Capture the cell that displays the provided text and extract its (x, y) central coordinate. 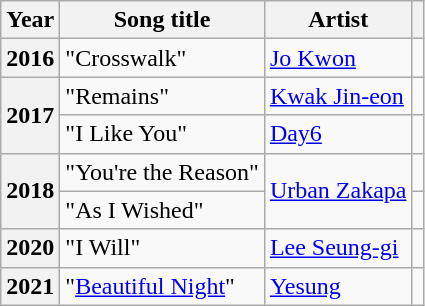
Song title (162, 20)
2020 (30, 248)
Kwak Jin-eon (338, 96)
Year (30, 20)
"You're the Reason" (162, 172)
"Remains" (162, 96)
"Crosswalk" (162, 58)
"I Will" (162, 248)
2021 (30, 286)
2017 (30, 115)
"As I Wished" (162, 210)
"I Like You" (162, 134)
Yesung (338, 286)
"Beautiful Night" (162, 286)
2016 (30, 58)
Lee Seung-gi (338, 248)
Urban Zakapa (338, 191)
2018 (30, 191)
Jo Kwon (338, 58)
Day6 (338, 134)
Artist (338, 20)
